From the cell containing the given text, extract its center point as [x, y] coordinate. 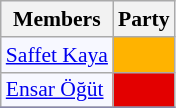
Members [57, 19]
Party [144, 19]
Ensar Öğüt [57, 90]
Saffet Kaya [57, 55]
